Search for the cell housing the specified text and yield its (X, Y) center coordinate. 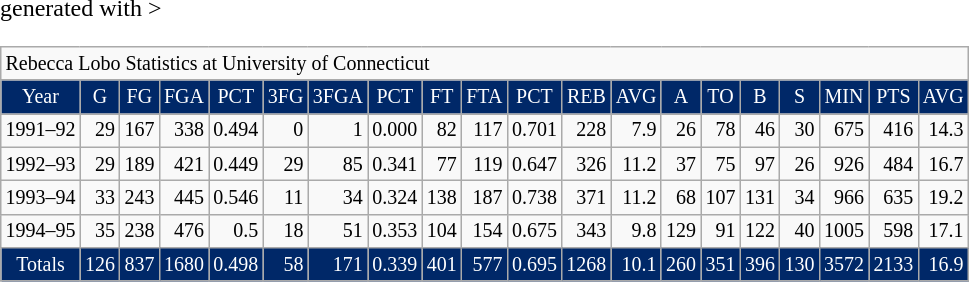
1993–94 (40, 198)
0.449 (236, 164)
243 (140, 198)
14.3 (943, 130)
FGA (184, 96)
7.9 (636, 130)
167 (140, 130)
77 (442, 164)
416 (894, 130)
0 (286, 130)
1 (338, 130)
119 (485, 164)
577 (485, 264)
0.341 (395, 164)
338 (184, 130)
154 (485, 230)
228 (586, 130)
837 (140, 264)
19.2 (943, 198)
68 (680, 198)
371 (586, 198)
129 (680, 230)
0.695 (534, 264)
85 (338, 164)
326 (586, 164)
51 (338, 230)
107 (720, 198)
0.5 (236, 230)
3FGA (338, 96)
16.9 (943, 264)
0.738 (534, 198)
484 (894, 164)
33 (100, 198)
130 (800, 264)
75 (720, 164)
445 (184, 198)
FT (442, 96)
2133 (894, 264)
58 (286, 264)
675 (844, 130)
3FG (286, 96)
TO (720, 96)
396 (760, 264)
117 (485, 130)
260 (680, 264)
S (800, 96)
126 (100, 264)
351 (720, 264)
17.1 (943, 230)
97 (760, 164)
0.339 (395, 264)
0.353 (395, 230)
FTA (485, 96)
16.7 (943, 164)
1680 (184, 264)
46 (760, 130)
0.498 (236, 264)
171 (338, 264)
G (100, 96)
238 (140, 230)
FG (140, 96)
MIN (844, 96)
1005 (844, 230)
37 (680, 164)
10.1 (636, 264)
91 (720, 230)
401 (442, 264)
Year (40, 96)
187 (485, 198)
1994–95 (40, 230)
131 (760, 198)
421 (184, 164)
3572 (844, 264)
343 (586, 230)
Totals (40, 264)
35 (100, 230)
82 (442, 130)
0.000 (395, 130)
40 (800, 230)
Rebecca Lobo Statistics at University of Connecticut (485, 64)
0.675 (534, 230)
A (680, 96)
1991–92 (40, 130)
18 (286, 230)
11 (286, 198)
0.647 (534, 164)
0.546 (236, 198)
9.8 (636, 230)
635 (894, 198)
1268 (586, 264)
598 (894, 230)
PTS (894, 96)
B (760, 96)
122 (760, 230)
926 (844, 164)
0.324 (395, 198)
1992–93 (40, 164)
0.701 (534, 130)
0.494 (236, 130)
104 (442, 230)
30 (800, 130)
REB (586, 96)
189 (140, 164)
966 (844, 198)
476 (184, 230)
138 (442, 198)
78 (720, 130)
